Capture the cell that displays the provided text and extract its [x, y] central coordinate. 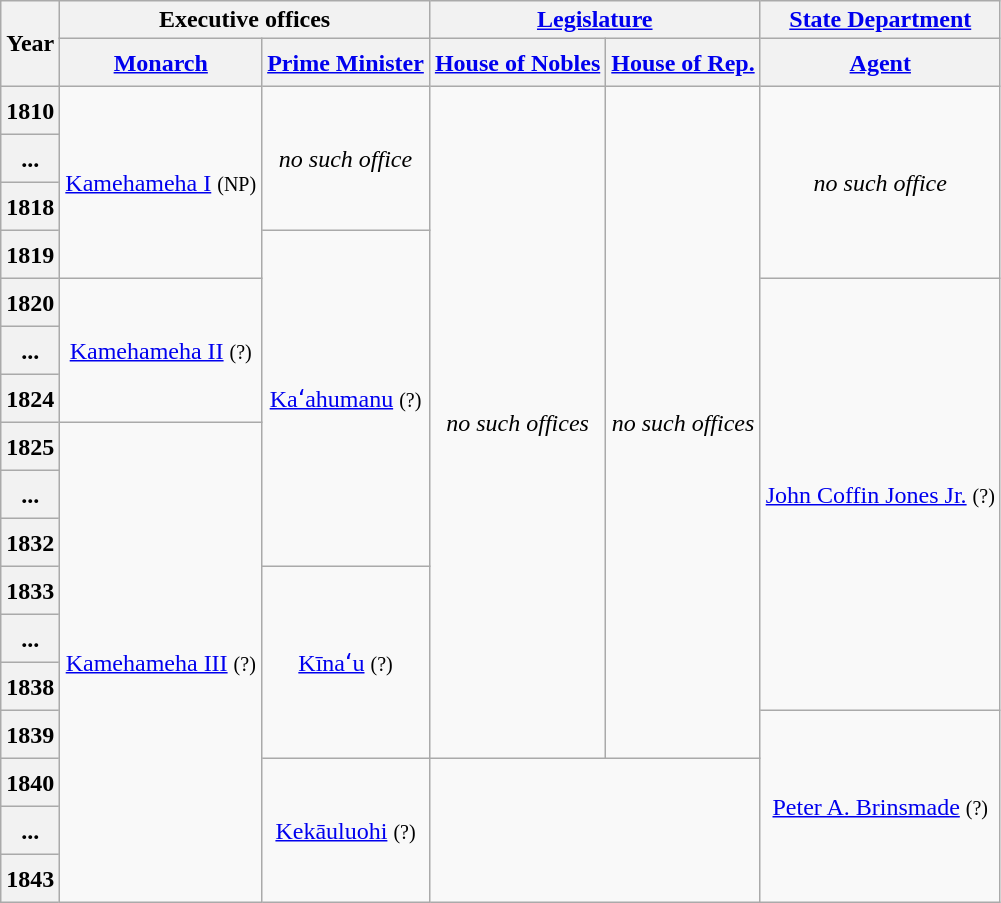
Executive offices [245, 20]
House of Nobles [517, 63]
1843 [30, 879]
1833 [30, 591]
1825 [30, 447]
Kamehameha III (?) [161, 663]
Peter A. Brinsmade (?) [880, 807]
John Coffin Jones Jr. (?) [880, 495]
Legislature [594, 20]
Agent [880, 63]
Prime Minister [346, 63]
Kamehameha I (NP) [161, 183]
1819 [30, 255]
Kekāuluohi (?) [346, 831]
1839 [30, 735]
Monarch [161, 63]
1832 [30, 543]
Kaʻahumanu (?) [346, 399]
1818 [30, 207]
Kīnaʻu (?) [346, 663]
1810 [30, 111]
1820 [30, 303]
Year [30, 44]
Kamehameha II (?) [161, 351]
1824 [30, 399]
House of Rep. [683, 63]
State Department [880, 20]
1838 [30, 687]
1840 [30, 783]
